Identify which cell holds the provided text, then report its (x, y) central coordinate. 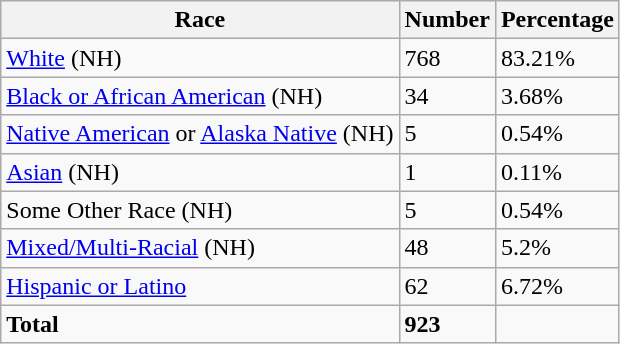
Native American or Alaska Native (NH) (200, 134)
Race (200, 20)
83.21% (557, 58)
48 (447, 248)
Asian (NH) (200, 172)
Number (447, 20)
Some Other Race (NH) (200, 210)
768 (447, 58)
Black or African American (NH) (200, 96)
0.11% (557, 172)
Total (200, 324)
1 (447, 172)
923 (447, 324)
Percentage (557, 20)
Mixed/Multi-Racial (NH) (200, 248)
62 (447, 286)
6.72% (557, 286)
5.2% (557, 248)
3.68% (557, 96)
Hispanic or Latino (200, 286)
White (NH) (200, 58)
34 (447, 96)
